Output the [x, y] coordinate of the center of the cell containing the given text.  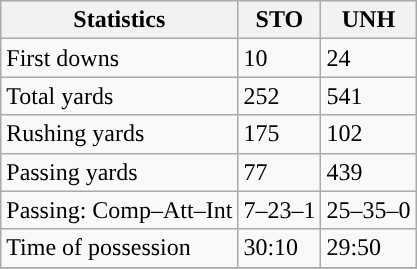
Time of possession [120, 248]
29:50 [368, 248]
252 [280, 96]
102 [368, 134]
Passing yards [120, 172]
24 [368, 58]
Rushing yards [120, 134]
30:10 [280, 248]
Total yards [120, 96]
541 [368, 96]
First downs [120, 58]
175 [280, 134]
439 [368, 172]
UNH [368, 20]
Passing: Comp–Att–Int [120, 210]
10 [280, 58]
77 [280, 172]
7–23–1 [280, 210]
Statistics [120, 20]
STO [280, 20]
25–35–0 [368, 210]
